Determine the [X, Y] coordinate at the center of the cell enclosing the given text.  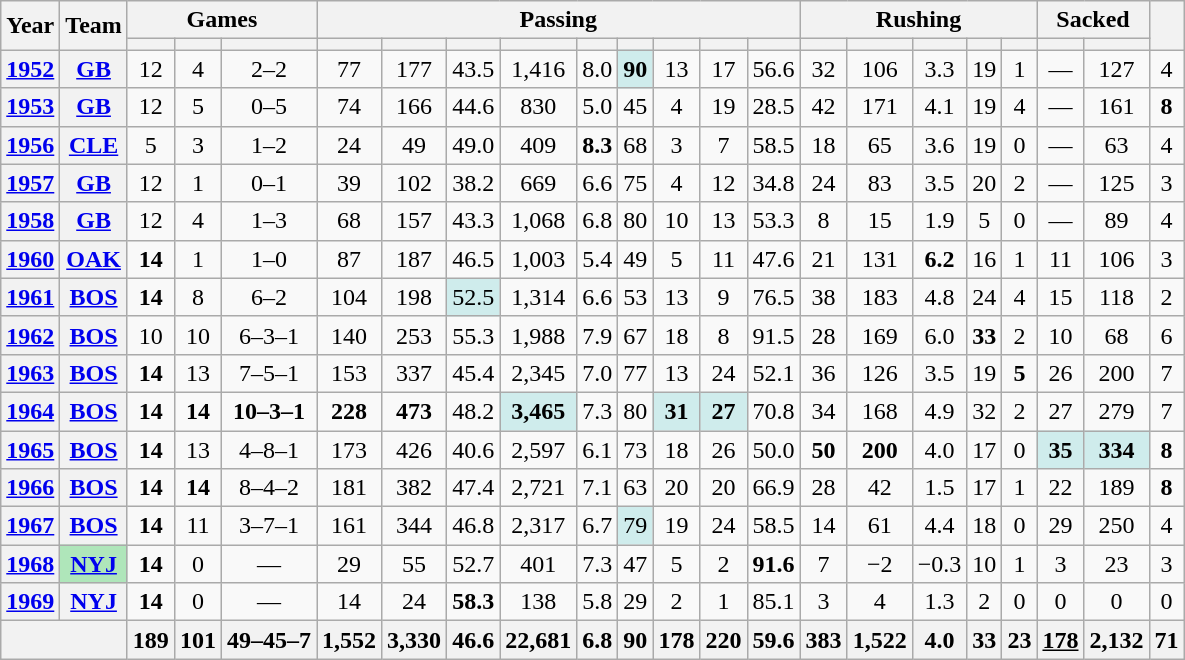
1–3 [268, 221]
56.6 [774, 69]
1962 [30, 335]
4.1 [940, 107]
1958 [30, 221]
3,465 [538, 411]
1964 [30, 411]
279 [1116, 411]
669 [538, 183]
Passing [559, 20]
0–1 [268, 183]
1967 [30, 526]
36 [824, 373]
3,330 [414, 640]
2,132 [1116, 640]
401 [538, 564]
40.6 [474, 449]
91.6 [774, 564]
1961 [30, 297]
66.9 [774, 488]
3.3 [940, 69]
39 [350, 183]
44.6 [474, 107]
1963 [30, 373]
6 [1166, 335]
−2 [880, 564]
131 [880, 259]
47.6 [774, 259]
35 [1060, 449]
9 [724, 297]
1952 [30, 69]
101 [198, 640]
104 [350, 297]
3–7–1 [268, 526]
127 [1116, 69]
53 [636, 297]
52.5 [474, 297]
2,721 [538, 488]
65 [880, 145]
1,314 [538, 297]
1,068 [538, 221]
85.1 [774, 602]
5.0 [598, 107]
CLE [94, 145]
198 [414, 297]
473 [414, 411]
89 [1116, 221]
87 [350, 259]
1968 [30, 564]
4.8 [940, 297]
75 [636, 183]
220 [724, 640]
183 [880, 297]
21 [824, 259]
74 [350, 107]
8.0 [598, 69]
4–8–1 [268, 449]
47 [636, 564]
6.0 [940, 335]
168 [880, 411]
52.7 [474, 564]
55.3 [474, 335]
Sacked [1093, 20]
38 [824, 297]
5.4 [598, 259]
187 [414, 259]
3.6 [940, 145]
6.2 [940, 259]
1–2 [268, 145]
1965 [30, 449]
49–45–7 [268, 640]
0–5 [268, 107]
22,681 [538, 640]
157 [414, 221]
4.4 [940, 526]
1,552 [350, 640]
140 [350, 335]
2,597 [538, 449]
6–3–1 [268, 335]
67 [636, 335]
76.5 [774, 297]
7.1 [598, 488]
177 [414, 69]
426 [414, 449]
1957 [30, 183]
28.5 [774, 107]
79 [636, 526]
102 [414, 183]
91.5 [774, 335]
166 [414, 107]
171 [880, 107]
1–0 [268, 259]
31 [676, 411]
1.5 [940, 488]
6.1 [598, 449]
1956 [30, 145]
46.5 [474, 259]
6–2 [268, 297]
58.3 [474, 602]
2,317 [538, 526]
45.4 [474, 373]
73 [636, 449]
5.8 [598, 602]
125 [1116, 183]
Rushing [918, 20]
344 [414, 526]
409 [538, 145]
6.7 [598, 526]
2–2 [268, 69]
4.9 [940, 411]
2,345 [538, 373]
Team [94, 26]
8–4–2 [268, 488]
49.0 [474, 145]
1953 [30, 107]
50 [824, 449]
70.8 [774, 411]
1966 [30, 488]
83 [880, 183]
55 [414, 564]
61 [880, 526]
830 [538, 107]
71 [1166, 640]
7–5–1 [268, 373]
OAK [94, 259]
337 [414, 373]
−0.3 [940, 564]
10–3–1 [268, 411]
1,416 [538, 69]
38.2 [474, 183]
334 [1116, 449]
181 [350, 488]
34.8 [774, 183]
1969 [30, 602]
1,988 [538, 335]
382 [414, 488]
47.4 [474, 488]
153 [350, 373]
7.0 [598, 373]
34 [824, 411]
48.2 [474, 411]
1960 [30, 259]
173 [350, 449]
50.0 [774, 449]
383 [824, 640]
250 [1116, 526]
59.6 [774, 640]
253 [414, 335]
45 [636, 107]
22 [1060, 488]
52.1 [774, 373]
8.3 [598, 145]
169 [880, 335]
138 [538, 602]
46.8 [474, 526]
Games [222, 20]
Year [30, 26]
1,522 [880, 640]
1.9 [940, 221]
16 [984, 259]
43.5 [474, 69]
1.3 [940, 602]
46.6 [474, 640]
1,003 [538, 259]
43.3 [474, 221]
7.9 [598, 335]
228 [350, 411]
126 [880, 373]
53.3 [774, 221]
118 [1116, 297]
